Provide the (X, Y) coordinate of the cell's center where the given text is located.  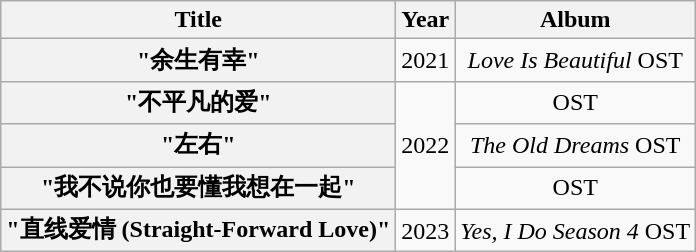
Year (426, 20)
Title (198, 20)
"直线爱情 (Straight-Forward Love)" (198, 230)
Album (576, 20)
"左右" (198, 146)
2022 (426, 145)
Yes, I Do Season 4 OST (576, 230)
"不平凡的爱" (198, 102)
The Old Dreams OST (576, 146)
2021 (426, 60)
Love Is Beautiful OST (576, 60)
"我不说你也要懂我想在一起" (198, 188)
"余生有幸" (198, 60)
2023 (426, 230)
